Identify which cell holds the provided text, then report its [x, y] central coordinate. 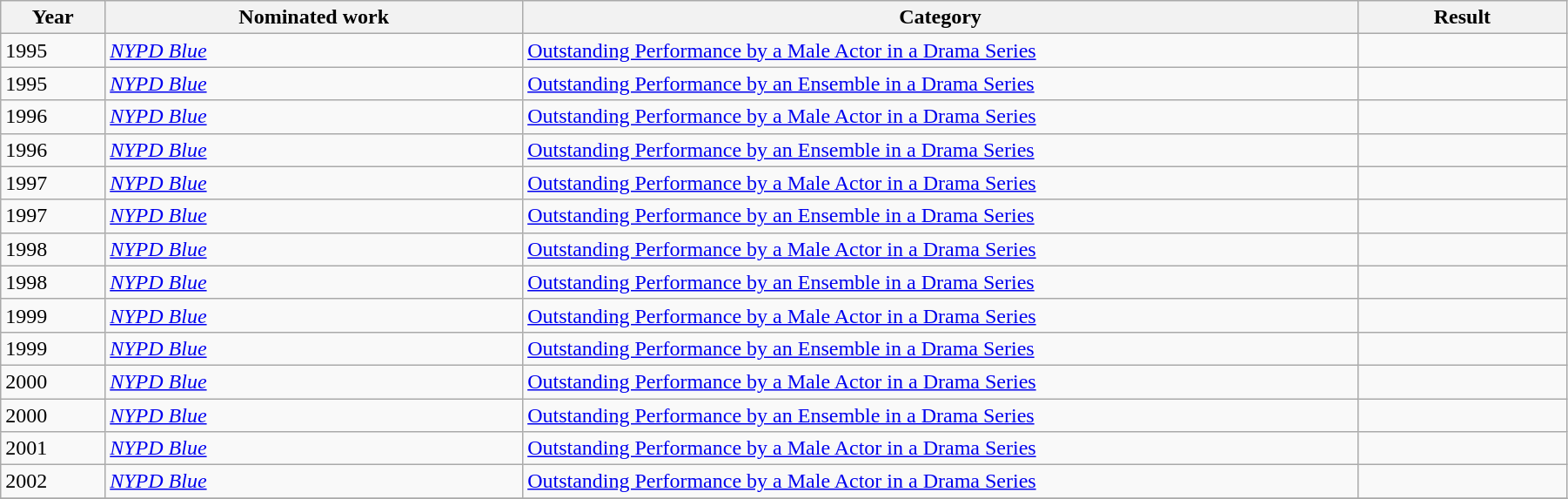
Result [1462, 17]
Nominated work [314, 17]
Year [53, 17]
Category [941, 17]
2002 [53, 482]
2001 [53, 448]
